Search for the cell housing the specified text and yield its (x, y) center coordinate. 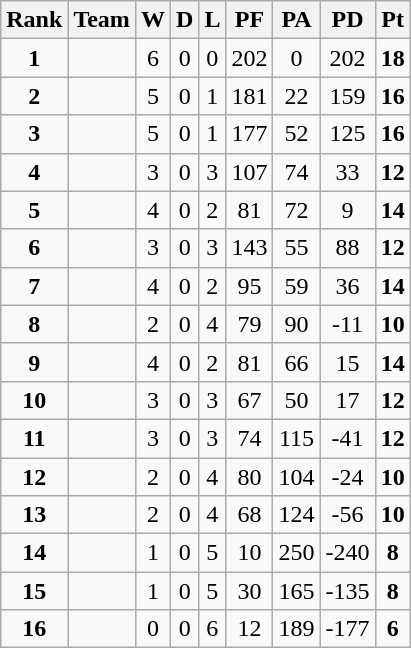
36 (348, 286)
13 (34, 515)
-56 (348, 515)
177 (250, 134)
143 (250, 248)
22 (296, 96)
66 (296, 362)
33 (348, 172)
72 (296, 210)
W (152, 20)
124 (296, 515)
Rank (34, 20)
-240 (348, 553)
50 (296, 400)
Pt (392, 20)
L (212, 20)
95 (250, 286)
52 (296, 134)
-135 (348, 591)
250 (296, 553)
17 (348, 400)
107 (250, 172)
-41 (348, 438)
79 (250, 324)
Team (102, 20)
125 (348, 134)
189 (296, 629)
104 (296, 477)
68 (250, 515)
PD (348, 20)
PF (250, 20)
80 (250, 477)
181 (250, 96)
30 (250, 591)
PA (296, 20)
159 (348, 96)
-11 (348, 324)
90 (296, 324)
165 (296, 591)
88 (348, 248)
59 (296, 286)
67 (250, 400)
11 (34, 438)
D (184, 20)
18 (392, 58)
7 (34, 286)
115 (296, 438)
-24 (348, 477)
55 (296, 248)
-177 (348, 629)
